Identify which cell holds the provided text, then report its (X, Y) central coordinate. 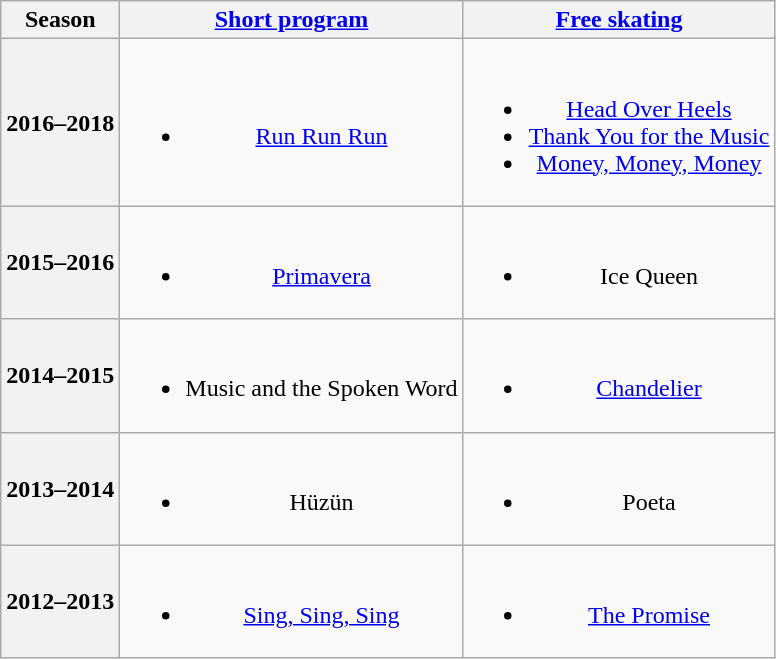
Ice Queen (619, 262)
The Promise (619, 602)
Music and the Spoken Word (292, 376)
Free skating (619, 20)
Head Over HeelsThank You for the MusicMoney, Money, Money (619, 122)
Short program (292, 20)
2012–2013 (60, 602)
2014–2015 (60, 376)
Run Run Run (292, 122)
Sing, Sing, Sing (292, 602)
Season (60, 20)
2013–2014 (60, 488)
Primavera (292, 262)
2015–2016 (60, 262)
2016–2018 (60, 122)
Poeta (619, 488)
Hüzün (292, 488)
Chandelier (619, 376)
